Extract the (X, Y) coordinate from the center of the cell holding the provided text.  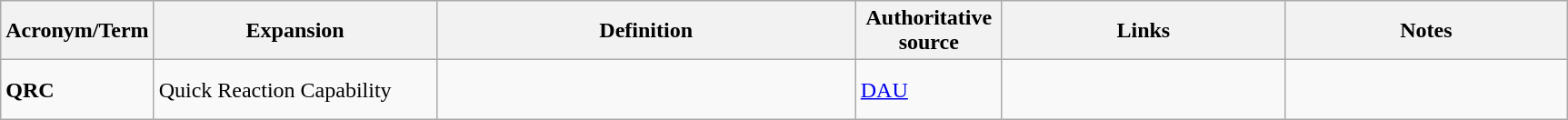
Acronym/Term (77, 31)
Definition (645, 31)
Expansion (295, 31)
DAU (929, 89)
QRC (77, 89)
Links (1144, 31)
Notes (1425, 31)
Authoritative source (929, 31)
Quick Reaction Capability (295, 89)
